Extract the [X, Y] coordinate from the center of the cell holding the provided text.  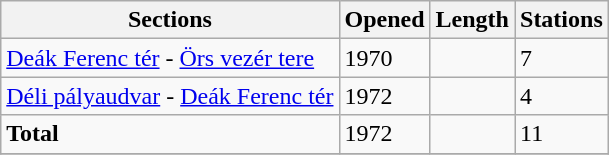
1970 [384, 58]
4 [561, 96]
Stations [561, 20]
Total [170, 134]
7 [561, 58]
Opened [384, 20]
Deák Ferenc tér - Örs vezér tere [170, 58]
Déli pályaudvar - Deák Ferenc tér [170, 96]
11 [561, 134]
Sections [170, 20]
Length [472, 20]
